Detect which cell encompasses the target text, then output its [x, y] center coordinate. 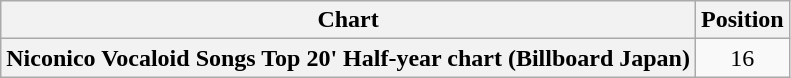
16 [742, 58]
Chart [348, 20]
Niconico Vocaloid Songs Top 20' Half-year chart (Billboard Japan) [348, 58]
Position [742, 20]
